Provide the [X, Y] coordinate of the cell's center where the given text is located.  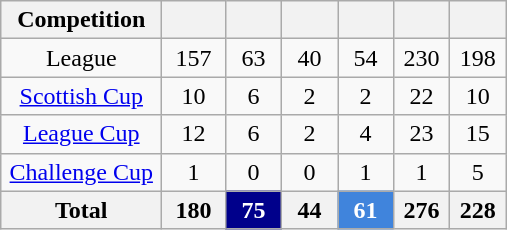
5 [478, 172]
4 [366, 134]
Challenge Cup [82, 172]
12 [194, 134]
Competition [82, 20]
198 [478, 58]
63 [253, 58]
44 [309, 210]
157 [194, 58]
Scottish Cup [82, 96]
180 [194, 210]
276 [422, 210]
228 [478, 210]
61 [366, 210]
League Cup [82, 134]
54 [366, 58]
75 [253, 210]
Total [82, 210]
League [82, 58]
23 [422, 134]
40 [309, 58]
15 [478, 134]
230 [422, 58]
22 [422, 96]
